Locate the cell with the specified text and output its [X, Y] center coordinate. 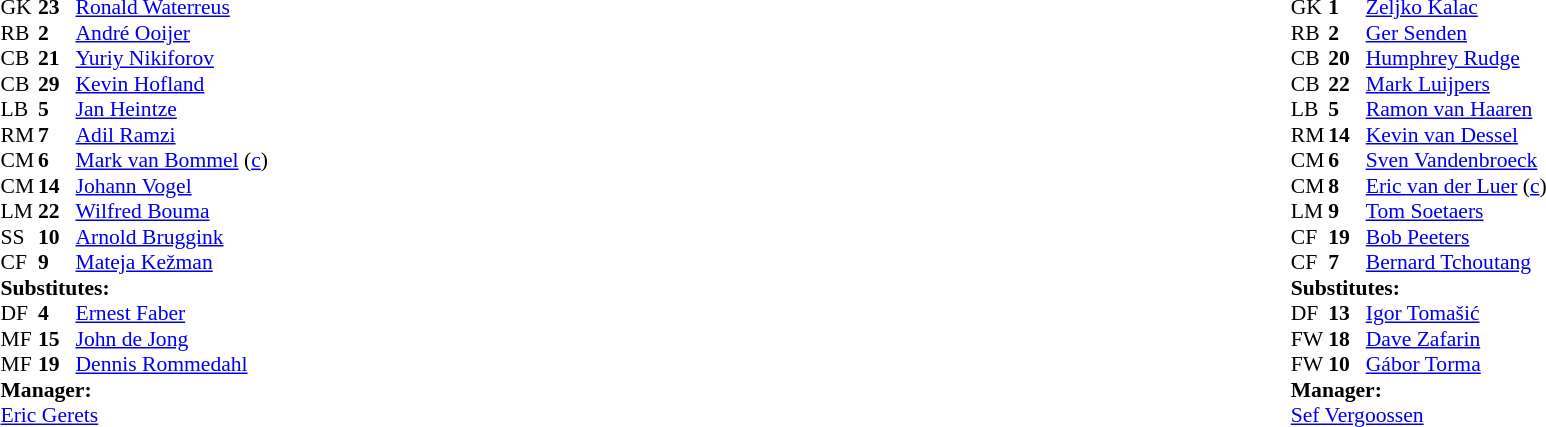
André Ooijer [172, 33]
SS [19, 237]
Adil Ramzi [172, 135]
Johann Vogel [172, 186]
8 [1347, 186]
Mateja Kežman [172, 263]
15 [57, 339]
Dennis Rommedahl [172, 365]
Arnold Bruggink [172, 237]
4 [57, 313]
Manager: [134, 390]
Yuriy Nikiforov [172, 59]
29 [57, 84]
Kevin Hofland [172, 84]
20 [1347, 59]
John de Jong [172, 339]
18 [1347, 339]
Wilfred Bouma [172, 211]
Substitutes: [134, 288]
Jan Heintze [172, 109]
13 [1347, 313]
Mark van Bommel (c) [172, 161]
Ernest Faber [172, 313]
21 [57, 59]
